Locate the cell with the specified text and output its (x, y) center coordinate. 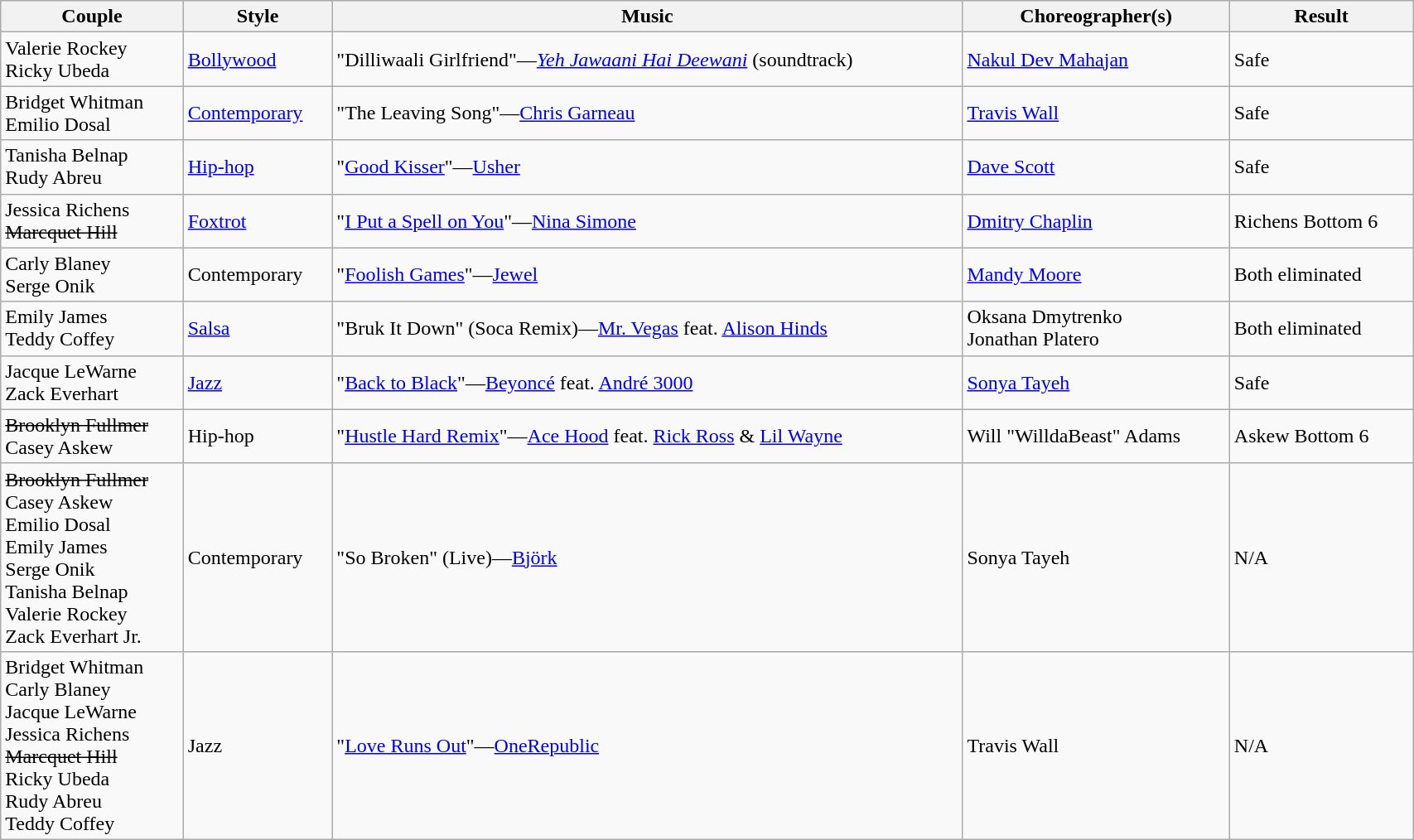
Tanisha BelnapRudy Abreu (92, 167)
Richens Bottom 6 (1320, 220)
"Dilliwaali Girlfriend"—Yeh Jawaani Hai Deewani (soundtrack) (648, 60)
Foxtrot (258, 220)
Dmitry Chaplin (1096, 220)
Style (258, 17)
Nakul Dev Mahajan (1096, 60)
Bollywood (258, 60)
Bridget WhitmanCarly BlaneyJacque LeWarneJessica RichensMarcquet HillRicky UbedaRudy AbreuTeddy Coffey (92, 746)
"Love Runs Out"—OneRepublic (648, 746)
"Hustle Hard Remix"—Ace Hood feat. Rick Ross & Lil Wayne (648, 436)
Music (648, 17)
"The Leaving Song"—Chris Garneau (648, 113)
"Good Kisser"—Usher (648, 167)
Brooklyn FullmerCasey AskewEmilio DosalEmily JamesSerge OnikTanisha BelnapValerie RockeyZack Everhart Jr. (92, 557)
"Back to Black"—Beyoncé feat. André 3000 (648, 383)
Askew Bottom 6 (1320, 436)
Valerie RockeyRicky Ubeda (92, 60)
Result (1320, 17)
Jessica RichensMarcquet Hill (92, 220)
Will "WilldaBeast" Adams (1096, 436)
Salsa (258, 328)
"So Broken" (Live)—Björk (648, 557)
"Foolish Games"—Jewel (648, 275)
Choreographer(s) (1096, 17)
Bridget WhitmanEmilio Dosal (92, 113)
Emily JamesTeddy Coffey (92, 328)
Brooklyn FullmerCasey Askew (92, 436)
Dave Scott (1096, 167)
Oksana DmytrenkoJonathan Platero (1096, 328)
"Bruk It Down" (Soca Remix)—Mr. Vegas feat. Alison Hinds (648, 328)
Carly BlaneySerge Onik (92, 275)
"I Put a Spell on You"—Nina Simone (648, 220)
Mandy Moore (1096, 275)
Jacque LeWarneZack Everhart (92, 383)
Couple (92, 17)
